Extract the [X, Y] coordinate from the center of the cell holding the provided text.  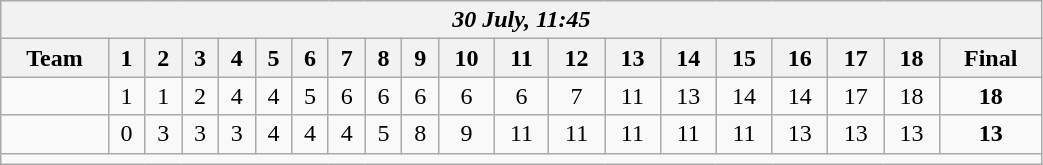
10 [467, 58]
12 [577, 58]
Final [990, 58]
16 [800, 58]
Team [54, 58]
15 [744, 58]
30 July, 11:45 [522, 20]
0 [126, 134]
